Detect which cell encompasses the target text, then output its (x, y) center coordinate. 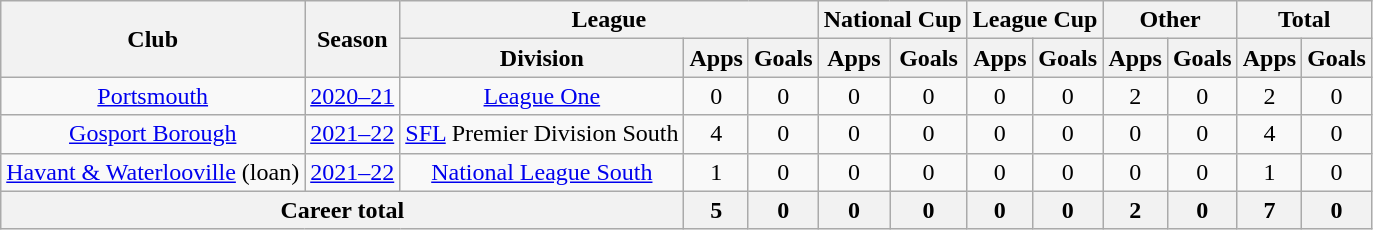
Season (352, 39)
League One (542, 96)
Other (1170, 20)
Career total (342, 210)
7 (1269, 210)
National Cup (892, 20)
Portsmouth (153, 96)
Gosport Borough (153, 134)
National League South (542, 172)
Division (542, 58)
Club (153, 39)
Total (1304, 20)
League (609, 20)
5 (716, 210)
Havant & Waterlooville (loan) (153, 172)
2020–21 (352, 96)
League Cup (1035, 20)
SFL Premier Division South (542, 134)
